Detect which cell encompasses the target text, then output its [x, y] center coordinate. 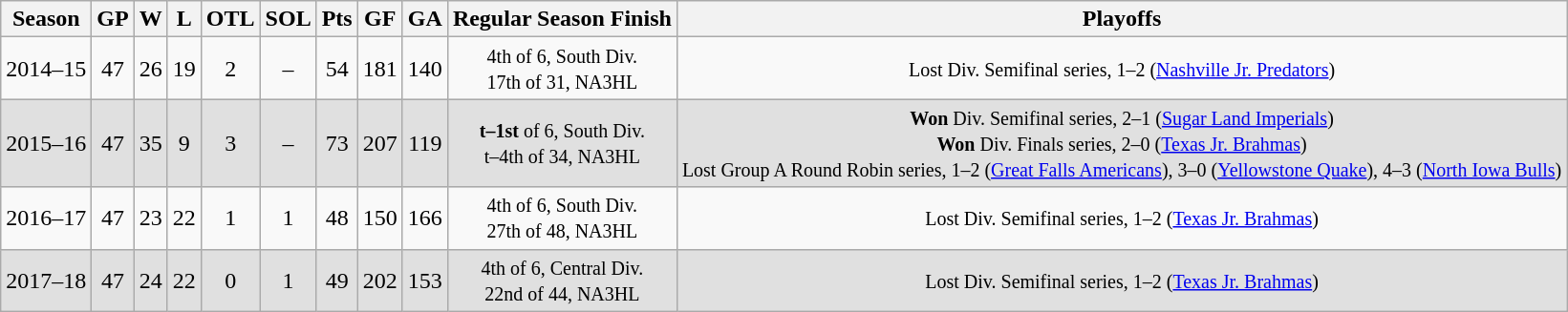
Pts [336, 19]
3 [230, 143]
t–1st of 6, South Div.t–4th of 34, NA3HL [562, 143]
140 [424, 69]
L [183, 19]
2017–18 [46, 281]
2015–16 [46, 143]
GF [380, 19]
119 [424, 143]
4th of 6, South Div.27th of 48, NA3HL [562, 218]
48 [336, 218]
166 [424, 218]
181 [380, 69]
153 [424, 281]
49 [336, 281]
150 [380, 218]
GP [113, 19]
GA [424, 19]
35 [151, 143]
Regular Season Finish [562, 19]
Playoffs [1122, 19]
SOL [289, 19]
OTL [230, 19]
73 [336, 143]
207 [380, 143]
0 [230, 281]
4th of 6, South Div.17th of 31, NA3HL [562, 69]
4th of 6, Central Div.22nd of 44, NA3HL [562, 281]
54 [336, 69]
2016–17 [46, 218]
Season [46, 19]
2014–15 [46, 69]
202 [380, 281]
26 [151, 69]
W [151, 19]
23 [151, 218]
19 [183, 69]
Lost Div. Semifinal series, 1–2 (Nashville Jr. Predators) [1122, 69]
24 [151, 281]
2 [230, 69]
9 [183, 143]
